Detect which cell encompasses the target text, then output its [x, y] center coordinate. 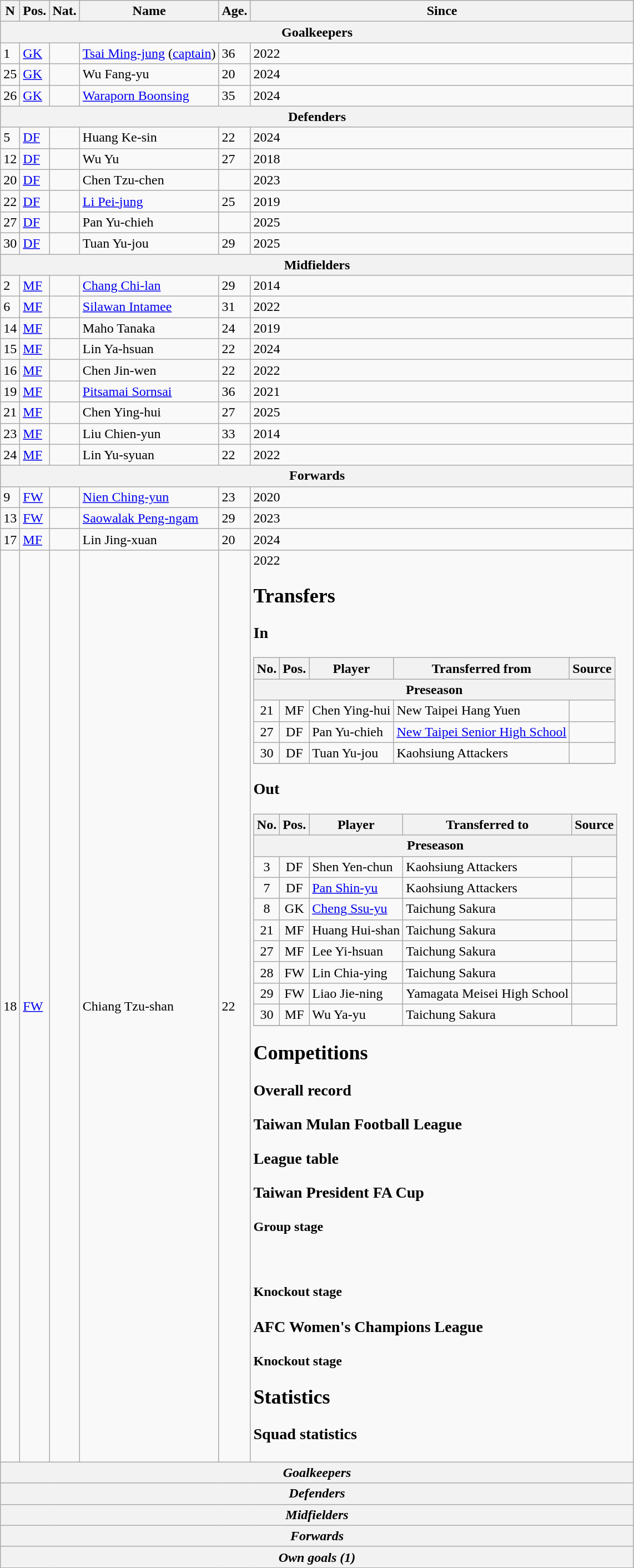
Tsai Ming-jung (captain) [149, 53]
Pitsamai Sornsai [149, 391]
9 [10, 497]
Wu Yu [149, 159]
Lin Ya-hsuan [149, 349]
16 [10, 370]
Nat. [64, 11]
Chang Chi-lan [149, 286]
New Taipei Senior High School [482, 732]
Chen Tzu-chen [149, 180]
Maho Tanaka [149, 328]
31 [234, 307]
12 [10, 159]
Waraporn Boonsing [149, 96]
Saowalak Peng-ngam [149, 518]
3 [266, 867]
Li Pei-jung [149, 201]
Chen Jin-wen [149, 370]
N [10, 11]
Since [442, 11]
2018 [442, 159]
Liao Jie-ning [356, 993]
Lin Yu-syuan [149, 455]
7 [266, 888]
2020 [442, 497]
33 [234, 434]
Silawan Intamee [149, 307]
Age. [234, 11]
Yamagata Meisei High School [487, 993]
26 [10, 96]
15 [10, 349]
19 [10, 391]
Lin Chia-ying [356, 972]
Own goals (1) [318, 1557]
Lee Yi-hsuan [356, 951]
1 [10, 53]
Lin Jing-xuan [149, 539]
2 [10, 286]
Pan Shin-yu [356, 888]
Shen Yen-chun [356, 867]
Transferred from [482, 669]
17 [10, 539]
13 [10, 518]
14 [10, 328]
6 [10, 307]
18 [10, 1006]
Wu Fang-yu [149, 74]
New Taipei Hang Yuen [482, 711]
28 [266, 972]
5 [10, 138]
Transferred to [487, 825]
8 [266, 909]
Liu Chien-yun [149, 434]
Chiang Tzu-shan [149, 1006]
35 [234, 96]
Huang Ke-sin [149, 138]
Wu Ya-yu [356, 1014]
Nien Ching-yun [149, 497]
Name [149, 11]
2021 [442, 391]
Cheng Ssu-yu [356, 909]
Huang Hui-shan [356, 930]
